Find where the given text appears and provide that cell's center as [x, y] coordinate. 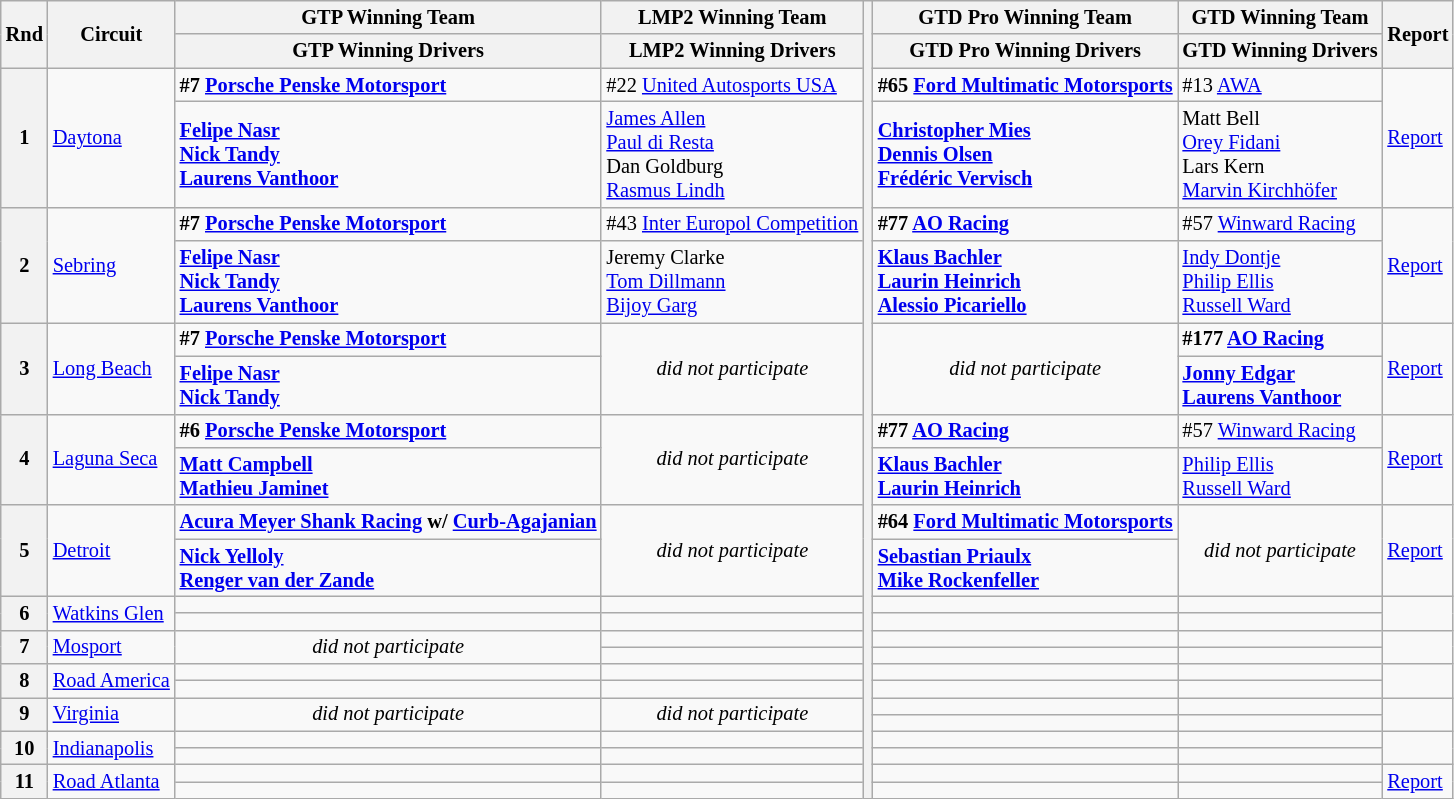
Daytona [112, 138]
#22 United Autosports USA [732, 85]
GTD Pro Winning Drivers [1026, 51]
Indy Dontje Philip Ellis Russell Ward [1280, 282]
#64 Ford Multimatic Motorsports [1026, 522]
11 [24, 781]
#65 Ford Multimatic Motorsports [1026, 85]
#177 AO Racing [1280, 339]
4 [24, 460]
GTD Pro Winning Team [1026, 17]
Road Atlanta [112, 781]
8 [24, 681]
James Allen Paul di Resta Dan Goldburg Rasmus Lindh [732, 154]
2 [24, 264]
Jeremy Clarke Tom Dillmann Bijoy Garg [732, 282]
Indianapolis [112, 748]
Philip Ellis Russell Ward [1280, 476]
LMP2 Winning Drivers [732, 51]
Circuit [112, 34]
Detroit [112, 550]
Mosport [112, 647]
GTP Winning Drivers [388, 51]
Rnd [24, 34]
Matt Bell Orey Fidani Lars Kern Marvin Kirchhöfer [1280, 154]
Acura Meyer Shank Racing w/ Curb-Agajanian [388, 522]
Felipe Nasr Nick Tandy [388, 385]
Nick Yelloly Renger van der Zande [388, 568]
Watkins Glen [112, 613]
Matt Campbell Mathieu Jaminet [388, 476]
GTD Winning Team [1280, 17]
1 [24, 138]
9 [24, 714]
#6 Porsche Penske Motorsport [388, 431]
Sebring [112, 264]
5 [24, 550]
Sebastian Priaulx Mike Rockenfeller [1026, 568]
#43 Inter Europol Competition [732, 224]
Virginia [112, 714]
Long Beach [112, 368]
Road America [112, 681]
Jonny Edgar Laurens Vanthoor [1280, 385]
#13 AWA [1280, 85]
10 [24, 748]
LMP2 Winning Team [732, 17]
3 [24, 368]
GTD Winning Drivers [1280, 51]
Christopher Mies Dennis Olsen Frédéric Vervisch [1026, 154]
Klaus Bachler Laurin Heinrich Alessio Picariello [1026, 282]
GTP Winning Team [388, 17]
Laguna Seca [112, 460]
7 [24, 647]
Klaus Bachler Laurin Heinrich [1026, 476]
6 [24, 613]
